Determine the (x, y) coordinate at the center of the cell enclosing the given text.  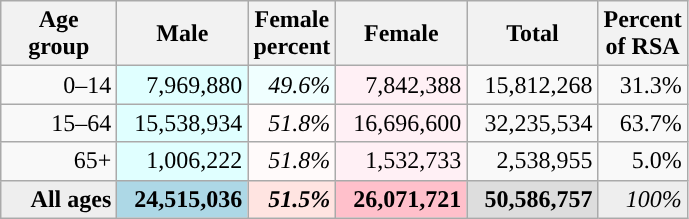
31.3% (642, 85)
All ages (59, 199)
Male (182, 34)
Female (402, 34)
32,235,534 (532, 123)
24,515,036 (182, 199)
Female percent (292, 34)
1,532,733 (402, 161)
15–64 (59, 123)
65+ (59, 161)
15,538,934 (182, 123)
50,586,757 (532, 199)
100% (642, 199)
1,006,222 (182, 161)
Age group (59, 34)
16,696,600 (402, 123)
0–14 (59, 85)
2,538,955 (532, 161)
26,071,721 (402, 199)
15,812,268 (532, 85)
49.6% (292, 85)
Percent of RSA (642, 34)
7,842,388 (402, 85)
Total (532, 34)
63.7% (642, 123)
7,969,880 (182, 85)
51.5% (292, 199)
5.0% (642, 161)
